Provide the [x, y] coordinate of the cell's center where the given text is located.  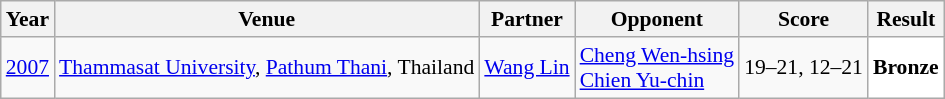
Partner [526, 19]
Wang Lin [526, 68]
Thammasat University, Pathum Thani, Thailand [266, 68]
Opponent [657, 19]
Venue [266, 19]
Cheng Wen-hsing Chien Yu-chin [657, 68]
2007 [28, 68]
Result [906, 19]
19–21, 12–21 [804, 68]
Year [28, 19]
Bronze [906, 68]
Score [804, 19]
